Output the (X, Y) coordinate of the center of the cell containing the given text.  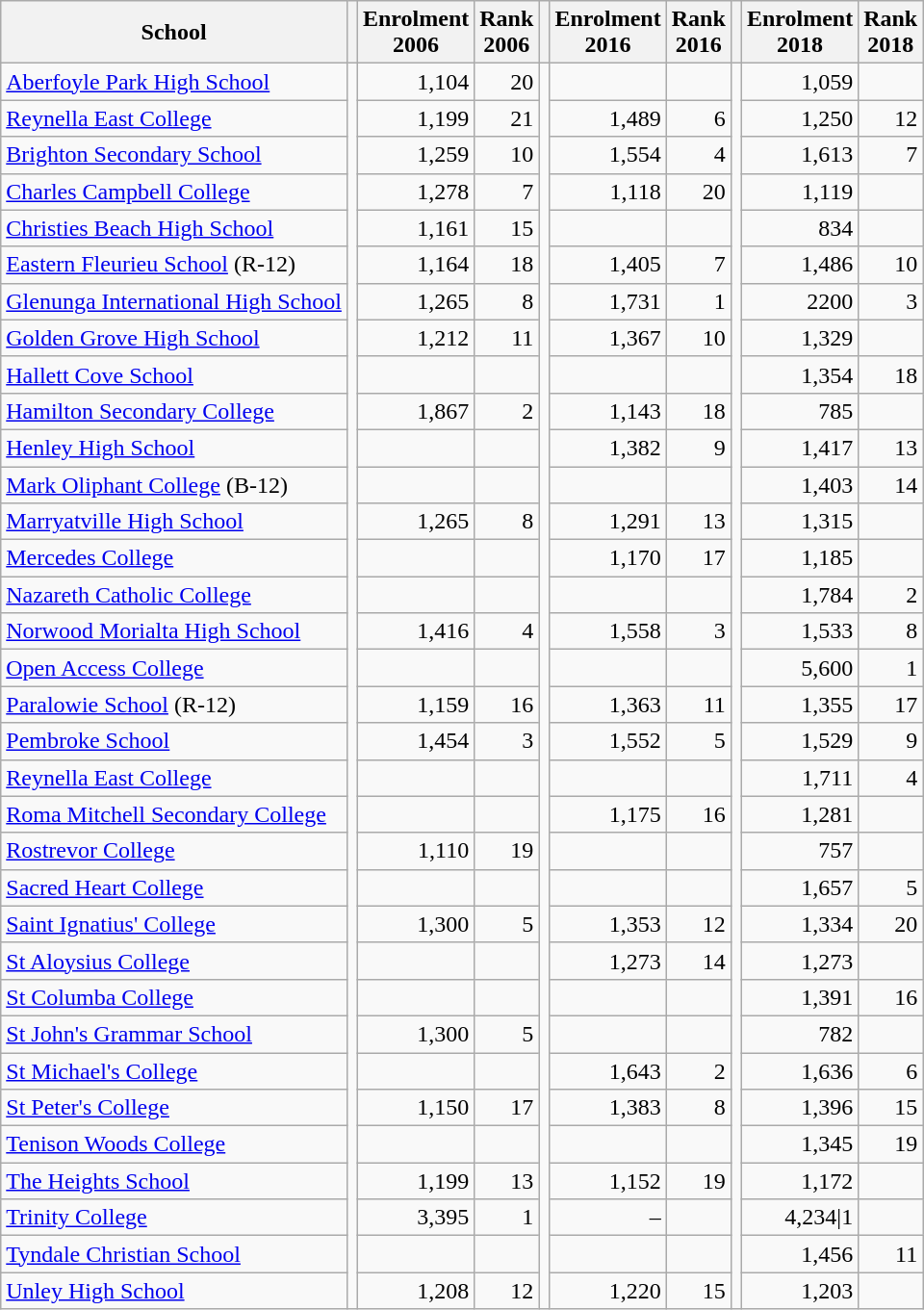
782 (799, 1034)
757 (799, 851)
1,110 (416, 851)
Enrolment2016 (608, 33)
1,363 (608, 705)
1,417 (799, 448)
Rank2018 (891, 33)
1,259 (416, 155)
1,403 (799, 484)
1,150 (416, 1108)
1,396 (799, 1108)
Charles Campbell College (174, 192)
Henley High School (174, 448)
834 (799, 228)
1,636 (799, 1071)
1,554 (608, 155)
Sacred Heart College (174, 887)
1,164 (416, 265)
3,395 (416, 1218)
1,281 (799, 814)
1,613 (799, 155)
1,784 (799, 595)
1,059 (799, 82)
1,643 (608, 1071)
1,203 (799, 1291)
Mark Oliphant College (B-12) (174, 484)
1,329 (799, 338)
1,250 (799, 118)
Rostrevor College (174, 851)
1,220 (608, 1291)
– (608, 1218)
1,185 (799, 558)
1,731 (608, 301)
1,355 (799, 705)
1,486 (799, 265)
1,291 (608, 522)
Trinity College (174, 1218)
1,711 (799, 778)
Norwood Morialta High School (174, 631)
1,416 (416, 631)
St Aloysius College (174, 961)
Glenunga International High School (174, 301)
School (174, 33)
1,454 (416, 741)
1,172 (799, 1181)
Saint Ignatius' College (174, 924)
1,533 (799, 631)
1,657 (799, 887)
1,175 (608, 814)
1,161 (416, 228)
1,382 (608, 448)
1,558 (608, 631)
Brighton Secondary School (174, 155)
21 (506, 118)
1,334 (799, 924)
1,143 (608, 411)
Open Access College (174, 668)
Tyndale Christian School (174, 1254)
Roma Mitchell Secondary College (174, 814)
St John's Grammar School (174, 1034)
1,315 (799, 522)
1,152 (608, 1181)
Enrolment2006 (416, 33)
1,383 (608, 1108)
Rank2006 (506, 33)
Hallett Cove School (174, 374)
Christies Beach High School (174, 228)
1,456 (799, 1254)
1,391 (799, 997)
Aberfoyle Park High School (174, 82)
St Peter's College (174, 1108)
Golden Grove High School (174, 338)
1,353 (608, 924)
2200 (799, 301)
St Michael's College (174, 1071)
1,345 (799, 1144)
1,119 (799, 192)
1,104 (416, 82)
Paralowie School (R-12) (174, 705)
1,212 (416, 338)
1,170 (608, 558)
5,600 (799, 668)
Tenison Woods College (174, 1144)
1,159 (416, 705)
1,405 (608, 265)
Unley High School (174, 1291)
The Heights School (174, 1181)
1,354 (799, 374)
1,529 (799, 741)
Rank2016 (699, 33)
Mercedes College (174, 558)
Hamilton Secondary College (174, 411)
1,367 (608, 338)
Nazareth Catholic College (174, 595)
4,234|1 (799, 1218)
Enrolment2018 (799, 33)
Marryatville High School (174, 522)
1,867 (416, 411)
1,208 (416, 1291)
785 (799, 411)
Pembroke School (174, 741)
1,278 (416, 192)
St Columba College (174, 997)
1,118 (608, 192)
1,552 (608, 741)
Eastern Fleurieu School (R-12) (174, 265)
1,489 (608, 118)
